Find where the given text appears and provide that cell's center as [x, y] coordinate. 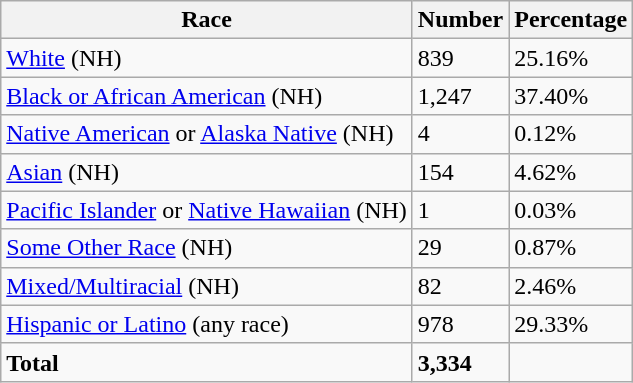
0.03% [571, 210]
25.16% [571, 58]
839 [460, 58]
Number [460, 20]
Black or African American (NH) [207, 96]
37.40% [571, 96]
978 [460, 324]
1 [460, 210]
4.62% [571, 172]
0.12% [571, 134]
Total [207, 362]
Race [207, 20]
Native American or Alaska Native (NH) [207, 134]
29 [460, 248]
Hispanic or Latino (any race) [207, 324]
Some Other Race (NH) [207, 248]
4 [460, 134]
Percentage [571, 20]
2.46% [571, 286]
0.87% [571, 248]
Pacific Islander or Native Hawaiian (NH) [207, 210]
Mixed/Multiracial (NH) [207, 286]
82 [460, 286]
154 [460, 172]
Asian (NH) [207, 172]
White (NH) [207, 58]
29.33% [571, 324]
1,247 [460, 96]
3,334 [460, 362]
